Scan for the cell matching the given text and deliver its (X, Y) coordinate at center. 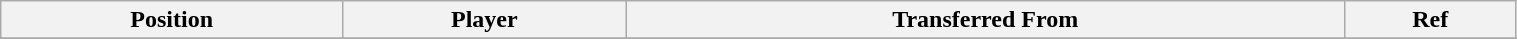
Player (484, 20)
Ref (1430, 20)
Transferred From (985, 20)
Position (172, 20)
